Detect which cell encompasses the target text, then output its (X, Y) center coordinate. 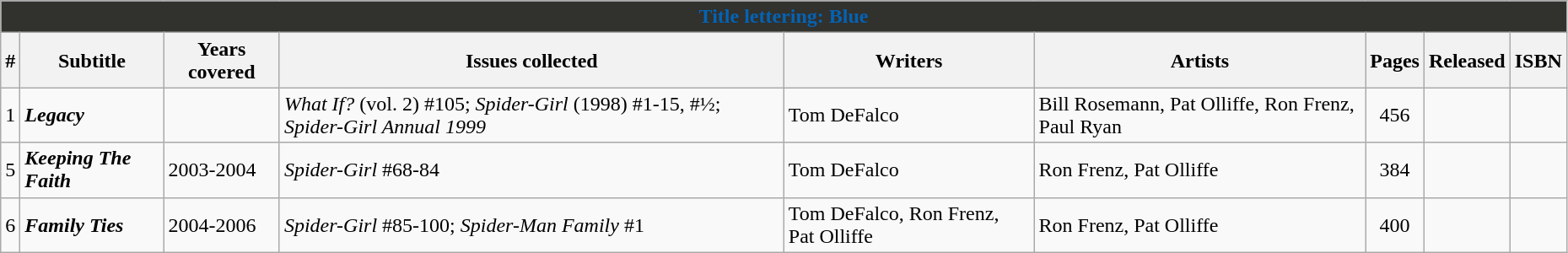
Subtitle (92, 61)
Family Ties (92, 224)
Legacy (92, 115)
Artists (1199, 61)
Pages (1395, 61)
ISBN (1538, 61)
400 (1395, 224)
Spider-Girl #85-100; Spider-Man Family #1 (531, 224)
384 (1395, 170)
456 (1395, 115)
Tom DeFalco, Ron Frenz, Pat Olliffe (909, 224)
Released (1467, 61)
What If? (vol. 2) #105; Spider-Girl (1998) #1-15, #½; Spider-Girl Annual 1999 (531, 115)
Keeping The Faith (92, 170)
Bill Rosemann, Pat Olliffe, Ron Frenz, Paul Ryan (1199, 115)
Writers (909, 61)
5 (10, 170)
Years covered (221, 61)
# (10, 61)
6 (10, 224)
2003-2004 (221, 170)
Title lettering: Blue (784, 17)
2004-2006 (221, 224)
Issues collected (531, 61)
1 (10, 115)
Spider-Girl #68-84 (531, 170)
